Determine the [X, Y] coordinate at the center of the cell enclosing the given text.  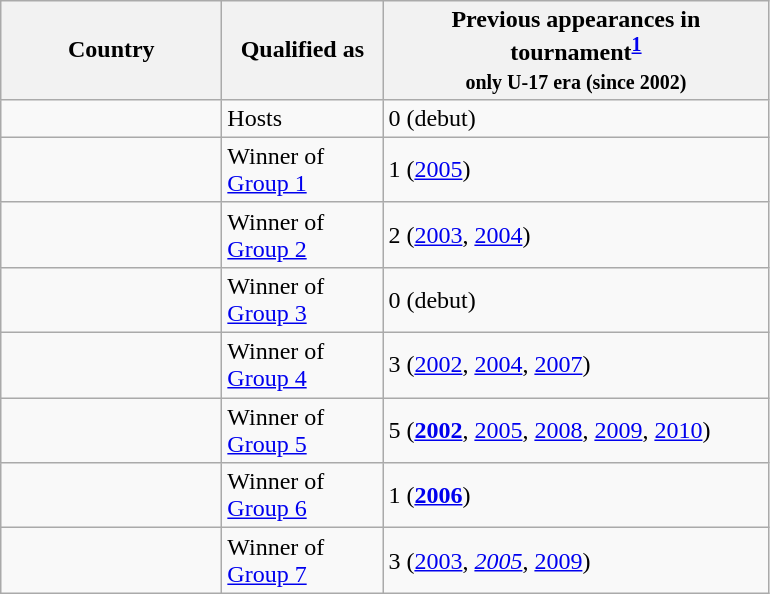
Winner of Group 1 [302, 170]
Country [112, 50]
Hosts [302, 118]
Previous appearances in tournament1only U-17 era (since 2002) [576, 50]
Winner of Group 7 [302, 560]
Winner of Group 3 [302, 300]
Winner of Group 5 [302, 430]
Winner of Group 6 [302, 496]
3 (2002, 2004, 2007) [576, 366]
Winner of Group 4 [302, 366]
3 (2003, 2005, 2009) [576, 560]
1 (2006) [576, 496]
Winner of Group 2 [302, 234]
2 (2003, 2004) [576, 234]
5 (2002, 2005, 2008, 2009, 2010) [576, 430]
Qualified as [302, 50]
1 (2005) [576, 170]
